From the cell containing the given text, extract its center point as (x, y) coordinate. 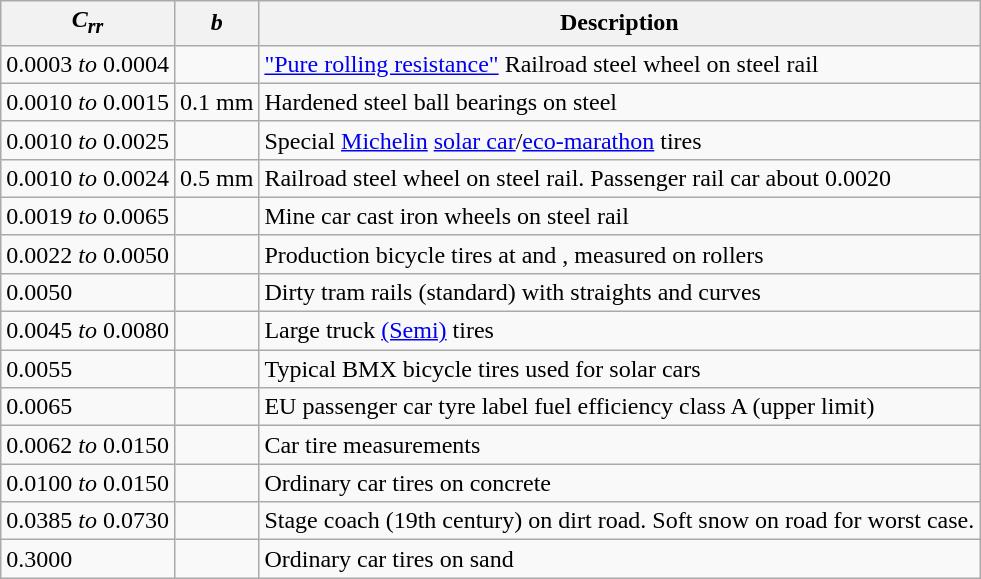
0.5 mm (216, 178)
Description (620, 23)
Ordinary car tires on sand (620, 559)
Car tire measurements (620, 445)
"Pure rolling resistance" Railroad steel wheel on steel rail (620, 64)
0.0045 to 0.0080 (88, 331)
Mine car cast iron wheels on steel rail (620, 216)
0.3000 (88, 559)
Production bicycle tires at and , measured on rollers (620, 254)
0.0100 to 0.0150 (88, 483)
0.0003 to 0.0004 (88, 64)
0.0055 (88, 369)
Dirty tram rails (standard) with straights and curves (620, 292)
0.0385 to 0.0730 (88, 521)
0.0062 to 0.0150 (88, 445)
0.0022 to 0.0050 (88, 254)
Hardened steel ball bearings on steel (620, 102)
0.0010 to 0.0015 (88, 102)
0.0010 to 0.0024 (88, 178)
Typical BMX bicycle tires used for solar cars (620, 369)
Special Michelin solar car/eco-marathon tires (620, 140)
Large truck (Semi) tires (620, 331)
Crr (88, 23)
Ordinary car tires on concrete (620, 483)
Railroad steel wheel on steel rail. Passenger rail car about 0.0020 (620, 178)
0.1 mm (216, 102)
b (216, 23)
0.0065 (88, 407)
EU passenger car tyre label fuel efficiency class A (upper limit) (620, 407)
Stage coach (19th century) on dirt road. Soft snow on road for worst case. (620, 521)
0.0050 (88, 292)
0.0010 to 0.0025 (88, 140)
0.0019 to 0.0065 (88, 216)
